Search for the cell housing the specified text and yield its (X, Y) center coordinate. 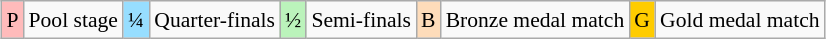
Semi-finals (361, 20)
Gold medal match (740, 20)
½ (293, 20)
B (428, 20)
P (12, 20)
Pool stage (72, 20)
G (642, 20)
¼ (136, 20)
Quarter-finals (214, 20)
Bronze medal match (536, 20)
